Determine the (X, Y) coordinate at the center of the cell enclosing the given text.  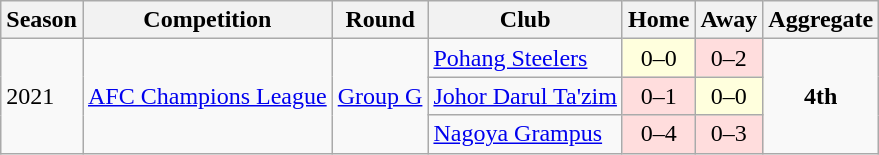
Aggregate (821, 20)
4th (821, 96)
AFC Champions League (207, 96)
Johor Darul Ta'zim (526, 96)
0–3 (729, 134)
0–2 (729, 58)
Group G (380, 96)
Round (380, 20)
Club (526, 20)
Away (729, 20)
Pohang Steelers (526, 58)
Competition (207, 20)
Season (42, 20)
Home (658, 20)
2021 (42, 96)
Nagoya Grampus (526, 134)
0–4 (658, 134)
0–1 (658, 96)
